Return the (X, Y) coordinate for the center point of the cell that contains the specified text.  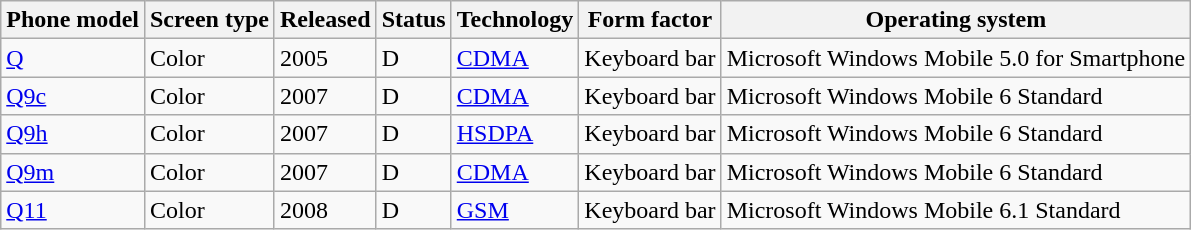
Technology (515, 20)
GSM (515, 210)
Microsoft Windows Mobile 5.0 for Smartphone (956, 58)
Q11 (73, 210)
Operating system (956, 20)
Status (414, 20)
Q9h (73, 134)
Microsoft Windows Mobile 6.1 Standard (956, 210)
2008 (325, 210)
Q9m (73, 172)
Q9c (73, 96)
Released (325, 20)
HSDPA (515, 134)
Form factor (650, 20)
Phone model (73, 20)
Screen type (209, 20)
Q (73, 58)
2005 (325, 58)
